Capture the cell that displays the provided text and extract its (X, Y) central coordinate. 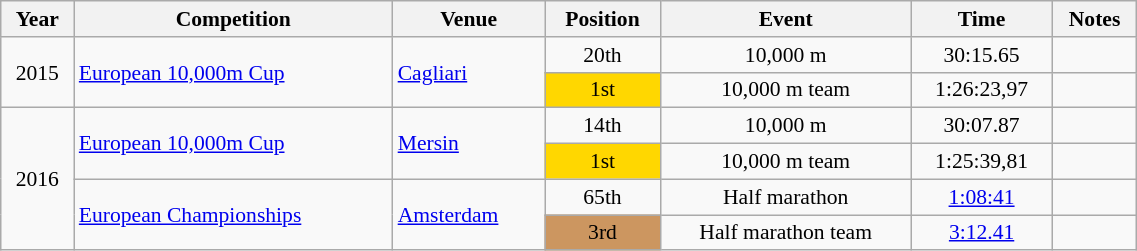
20th (603, 55)
Competition (234, 19)
2016 (38, 179)
Half marathon (786, 197)
Amsterdam (469, 214)
Notes (1094, 19)
3:12.41 (982, 233)
65th (603, 197)
1:25:39,81 (982, 162)
Half marathon team (786, 233)
Year (38, 19)
14th (603, 126)
Position (603, 19)
1:26:23,97 (982, 90)
Event (786, 19)
30:15.65 (982, 55)
2015 (38, 72)
3rd (603, 233)
Time (982, 19)
Venue (469, 19)
Mersin (469, 144)
Cagliari (469, 72)
European Championships (234, 214)
1:08:41 (982, 197)
30:07.87 (982, 126)
